Search for the cell housing the specified text and yield its (X, Y) center coordinate. 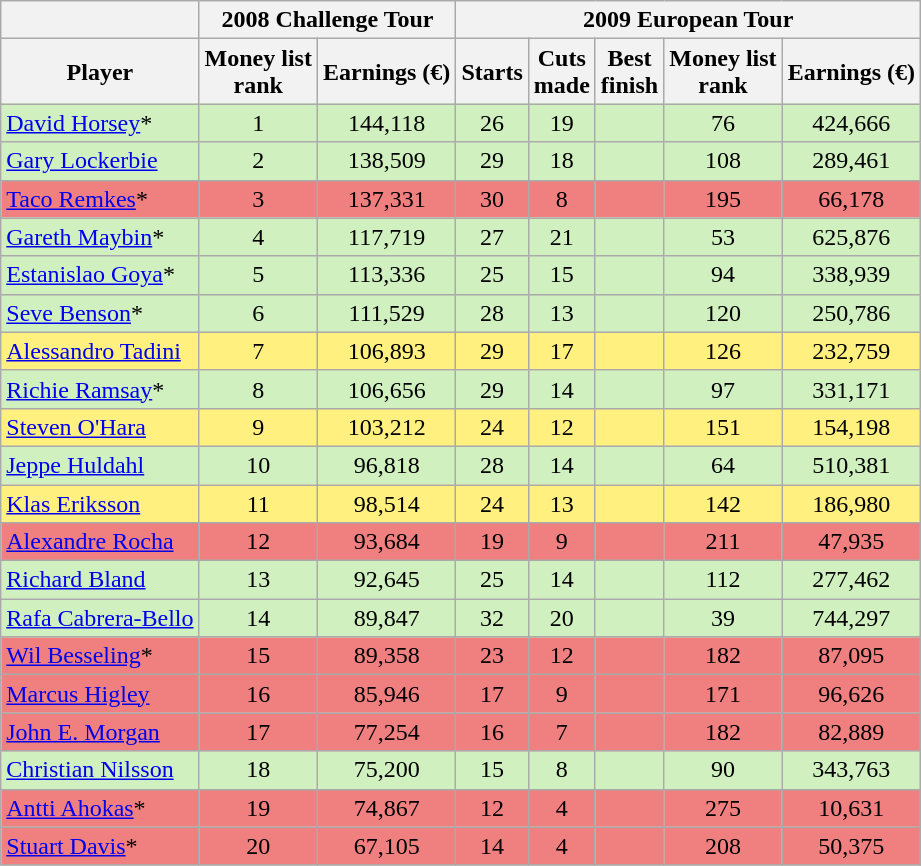
5 (258, 275)
Wil Besseling* (100, 656)
94 (723, 275)
98,514 (386, 503)
Rafa Cabrera-Bello (100, 618)
Richie Ramsay* (100, 389)
39 (723, 618)
96,626 (851, 694)
Antti Ahokas* (100, 808)
111,529 (386, 313)
Jeppe Huldahl (100, 465)
6 (258, 313)
108 (723, 161)
Gareth Maybin* (100, 237)
186,980 (851, 503)
Alexandre Rocha (100, 542)
424,666 (851, 123)
232,759 (851, 351)
30 (492, 199)
Cutsmade (562, 72)
Starts (492, 72)
106,893 (386, 351)
66,178 (851, 199)
250,786 (851, 313)
171 (723, 694)
32 (492, 618)
106,656 (386, 389)
2 (258, 161)
3 (258, 199)
Richard Bland (100, 580)
John E. Morgan (100, 732)
289,461 (851, 161)
Bestfinish (629, 72)
Player (100, 72)
137,331 (386, 199)
75,200 (386, 770)
50,375 (851, 846)
331,171 (851, 389)
625,876 (851, 237)
744,297 (851, 618)
277,462 (851, 580)
96,818 (386, 465)
343,763 (851, 770)
76 (723, 123)
11 (258, 503)
92,645 (386, 580)
64 (723, 465)
126 (723, 351)
10,631 (851, 808)
154,198 (851, 427)
510,381 (851, 465)
Steven O'Hara (100, 427)
113,336 (386, 275)
338,939 (851, 275)
Christian Nilsson (100, 770)
Marcus Higley (100, 694)
27 (492, 237)
67,105 (386, 846)
117,719 (386, 237)
Seve Benson* (100, 313)
Klas Eriksson (100, 503)
208 (723, 846)
151 (723, 427)
Taco Remkes* (100, 199)
211 (723, 542)
2008 Challenge Tour (328, 20)
Gary Lockerbie (100, 161)
47,935 (851, 542)
97 (723, 389)
53 (723, 237)
74,867 (386, 808)
142 (723, 503)
21 (562, 237)
89,847 (386, 618)
103,212 (386, 427)
93,684 (386, 542)
23 (492, 656)
77,254 (386, 732)
275 (723, 808)
138,509 (386, 161)
87,095 (851, 656)
1 (258, 123)
10 (258, 465)
144,118 (386, 123)
Estanislao Goya* (100, 275)
26 (492, 123)
David Horsey* (100, 123)
2009 European Tour (688, 20)
89,358 (386, 656)
82,889 (851, 732)
112 (723, 580)
85,946 (386, 694)
90 (723, 770)
120 (723, 313)
Stuart Davis* (100, 846)
Alessandro Tadini (100, 351)
195 (723, 199)
